Search for the cell housing the specified text and yield its [X, Y] center coordinate. 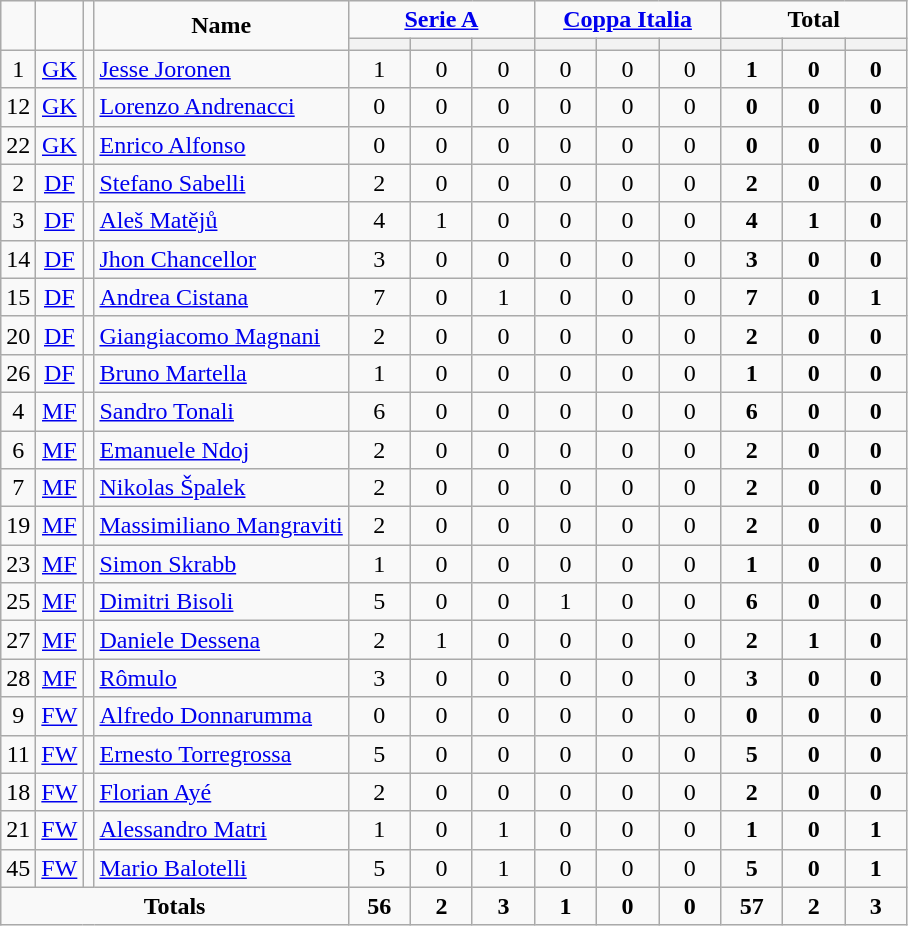
Emanuele Ndoj [221, 449]
Ernesto Torregrossa [221, 754]
20 [18, 335]
Jhon Chancellor [221, 259]
Coppa Italia [627, 20]
12 [18, 107]
18 [18, 792]
Alfredo Donnarumma [221, 716]
Daniele Dessena [221, 640]
11 [18, 754]
Total [814, 20]
28 [18, 678]
45 [18, 868]
25 [18, 602]
Totals [175, 906]
Nikolas Špalek [221, 488]
19 [18, 526]
Jesse Joronen [221, 69]
56 [379, 906]
9 [18, 716]
Andrea Cistana [221, 297]
Name [221, 26]
Aleš Matějů [221, 221]
Mario Balotelli [221, 868]
22 [18, 145]
15 [18, 297]
Florian Ayé [221, 792]
Bruno Martella [221, 373]
26 [18, 373]
Simon Skrabb [221, 564]
Rômulo [221, 678]
57 [752, 906]
21 [18, 830]
Stefano Sabelli [221, 183]
14 [18, 259]
Serie A [441, 20]
Lorenzo Andrenacci [221, 107]
Enrico Alfonso [221, 145]
Sandro Tonali [221, 411]
Giangiacomo Magnani [221, 335]
27 [18, 640]
23 [18, 564]
Alessandro Matri [221, 830]
Dimitri Bisoli [221, 602]
Massimiliano Mangraviti [221, 526]
